Identify which cell holds the provided text, then report its (X, Y) central coordinate. 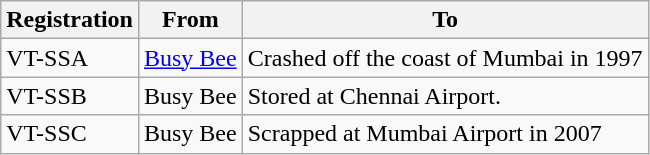
VT-SSA (70, 58)
Crashed off the coast of Mumbai in 1997 (445, 58)
Stored at Chennai Airport. (445, 96)
VT-SSC (70, 134)
Scrapped at Mumbai Airport in 2007 (445, 134)
Registration (70, 20)
VT-SSB (70, 96)
To (445, 20)
From (190, 20)
